Detect which cell encompasses the target text, then output its [x, y] center coordinate. 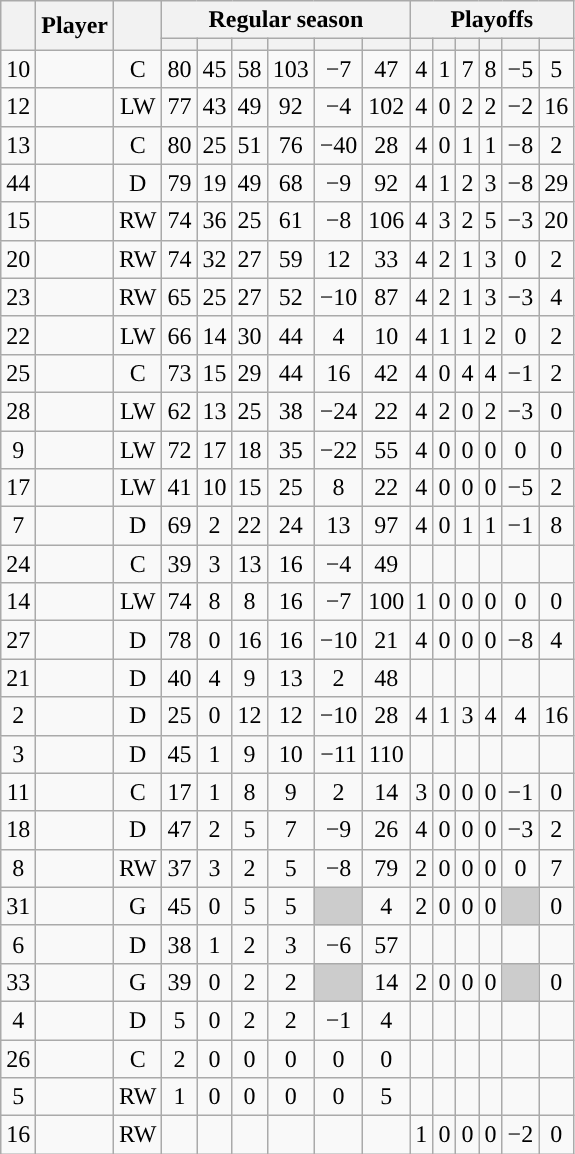
19 [214, 183]
55 [386, 449]
43 [214, 107]
−40 [338, 145]
61 [290, 221]
23 [18, 297]
30 [250, 335]
−6 [338, 944]
Player [75, 26]
102 [386, 107]
106 [386, 221]
−22 [338, 449]
77 [180, 107]
69 [180, 526]
31 [18, 906]
41 [180, 488]
36 [214, 221]
−11 [338, 754]
11 [18, 792]
62 [180, 411]
103 [290, 69]
78 [180, 640]
6 [18, 944]
52 [290, 297]
51 [250, 145]
100 [386, 602]
−24 [338, 411]
76 [290, 145]
58 [250, 69]
65 [180, 297]
66 [180, 335]
87 [386, 297]
Regular season [286, 20]
68 [290, 183]
32 [214, 259]
Playoffs [492, 20]
35 [290, 449]
97 [386, 526]
73 [180, 373]
37 [180, 868]
59 [290, 259]
40 [180, 678]
42 [386, 373]
57 [386, 944]
110 [386, 754]
72 [180, 449]
48 [386, 678]
